Output the (X, Y) coordinate of the center of the cell containing the given text.  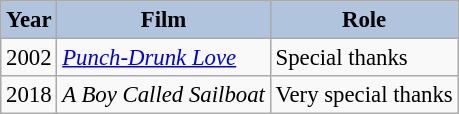
Role (364, 20)
Film (164, 20)
Very special thanks (364, 95)
Special thanks (364, 58)
A Boy Called Sailboat (164, 95)
2002 (29, 58)
2018 (29, 95)
Punch-Drunk Love (164, 58)
Year (29, 20)
